From the cell containing the given text, extract its center point as (X, Y) coordinate. 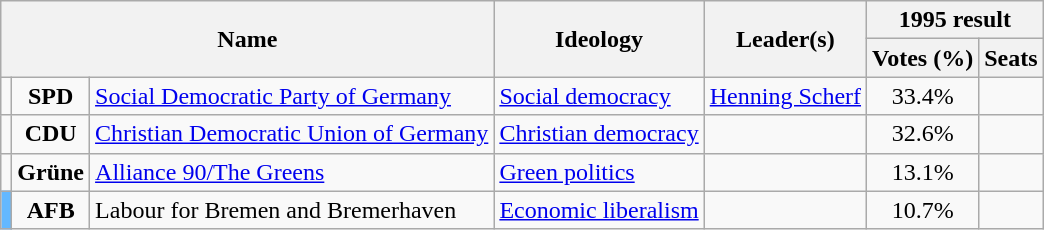
AFB (51, 210)
Social Democratic Party of Germany (292, 96)
Henning Scherf (785, 96)
CDU (51, 134)
13.1% (923, 172)
Alliance 90/The Greens (292, 172)
32.6% (923, 134)
Christian democracy (599, 134)
SPD (51, 96)
Leader(s) (785, 39)
Green politics (599, 172)
Seats (1011, 58)
Social democracy (599, 96)
1995 result (956, 20)
Economic liberalism (599, 210)
10.7% (923, 210)
Labour for Bremen and Bremerhaven (292, 210)
Name (248, 39)
33.4% (923, 96)
Votes (%) (923, 58)
Christian Democratic Union of Germany (292, 134)
Grüne (51, 172)
Ideology (599, 39)
